Search for the cell housing the specified text and yield its [X, Y] center coordinate. 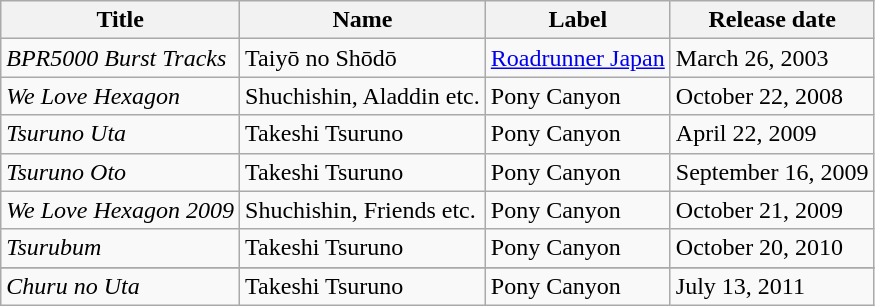
Label [578, 20]
We Love Hexagon 2009 [120, 210]
Tsurubum [120, 248]
March 26, 2003 [772, 58]
Tsuruno Uta [120, 134]
We Love Hexagon [120, 96]
Shuchishin, Friends etc. [363, 210]
Tsuruno Oto [120, 172]
Churu no Uta [120, 286]
October 21, 2009 [772, 210]
September 16, 2009 [772, 172]
July 13, 2011 [772, 286]
October 22, 2008 [772, 96]
October 20, 2010 [772, 248]
BPR5000 Burst Tracks [120, 58]
Title [120, 20]
Taiyō no Shōdō [363, 58]
Name [363, 20]
Roadrunner Japan [578, 58]
Release date [772, 20]
April 22, 2009 [772, 134]
Shuchishin, Aladdin etc. [363, 96]
